Find where the given text appears and provide that cell's center as [x, y] coordinate. 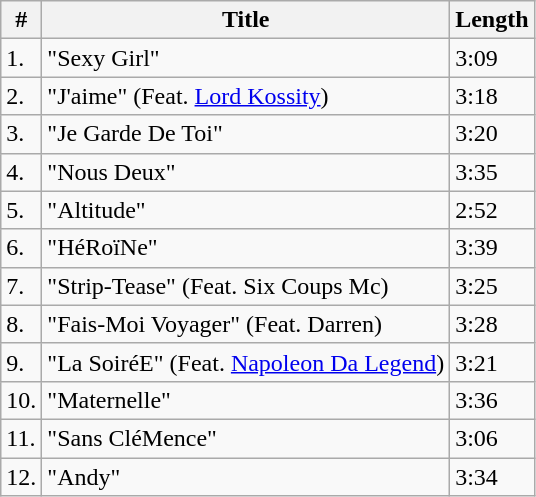
8. [22, 324]
3:39 [492, 248]
2. [22, 96]
9. [22, 362]
"Strip-Tease" (Feat. Six Coups Mc) [246, 286]
Title [246, 20]
3:21 [492, 362]
# [22, 20]
"Je Garde De Toi" [246, 134]
"Sexy Girl" [246, 58]
2:52 [492, 210]
"Fais-Moi Voyager" (Feat. Darren) [246, 324]
1. [22, 58]
"J'aime" (Feat. Lord Kossity) [246, 96]
"Altitude" [246, 210]
"Sans CléMence" [246, 438]
3:20 [492, 134]
3:18 [492, 96]
3:09 [492, 58]
10. [22, 400]
6. [22, 248]
Length [492, 20]
12. [22, 477]
11. [22, 438]
"Andy" [246, 477]
3:34 [492, 477]
3:28 [492, 324]
"HéRoïNe" [246, 248]
3:25 [492, 286]
3:06 [492, 438]
"La SoiréE" (Feat. Napoleon Da Legend) [246, 362]
3. [22, 134]
"Nous Deux" [246, 172]
4. [22, 172]
7. [22, 286]
"Maternelle" [246, 400]
3:36 [492, 400]
5. [22, 210]
3:35 [492, 172]
